Return the [x, y] coordinate for the center point of the cell that contains the specified text.  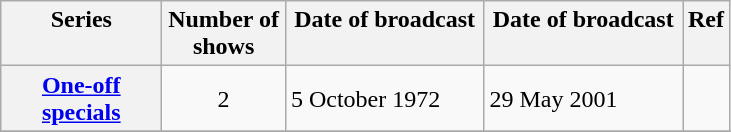
Series [82, 34]
5 October 1972 [384, 98]
Number of shows [224, 34]
Ref [706, 34]
29 May 2001 [584, 98]
2 [224, 98]
One-off specials [82, 98]
